Return (x, y) of the center of cell containing provided text 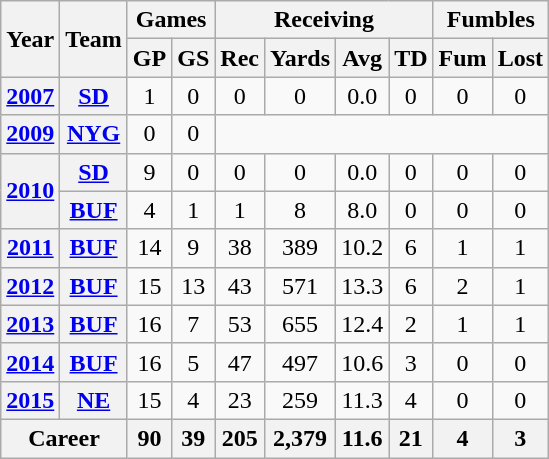
8 (300, 210)
NYG (94, 134)
10.2 (362, 248)
14 (149, 248)
571 (300, 286)
2012 (30, 286)
10.6 (362, 362)
NE (94, 400)
21 (411, 438)
2011 (30, 248)
Yards (300, 58)
2010 (30, 191)
TD (411, 58)
53 (240, 324)
13.3 (362, 286)
5 (194, 362)
12.4 (362, 324)
GP (149, 58)
38 (240, 248)
Fum (462, 58)
Avg (362, 58)
11.6 (362, 438)
2014 (30, 362)
13 (194, 286)
23 (240, 400)
Year (30, 39)
8.0 (362, 210)
Games (170, 20)
389 (300, 248)
7 (194, 324)
655 (300, 324)
Team (94, 39)
GS (194, 58)
39 (194, 438)
497 (300, 362)
47 (240, 362)
2013 (30, 324)
205 (240, 438)
259 (300, 400)
Fumbles (490, 20)
Receiving (324, 20)
11.3 (362, 400)
2,379 (300, 438)
2009 (30, 134)
Rec (240, 58)
43 (240, 286)
2007 (30, 96)
Lost (520, 58)
90 (149, 438)
2015 (30, 400)
Career (64, 438)
